Find where the given text appears and provide that cell's center as (X, Y) coordinate. 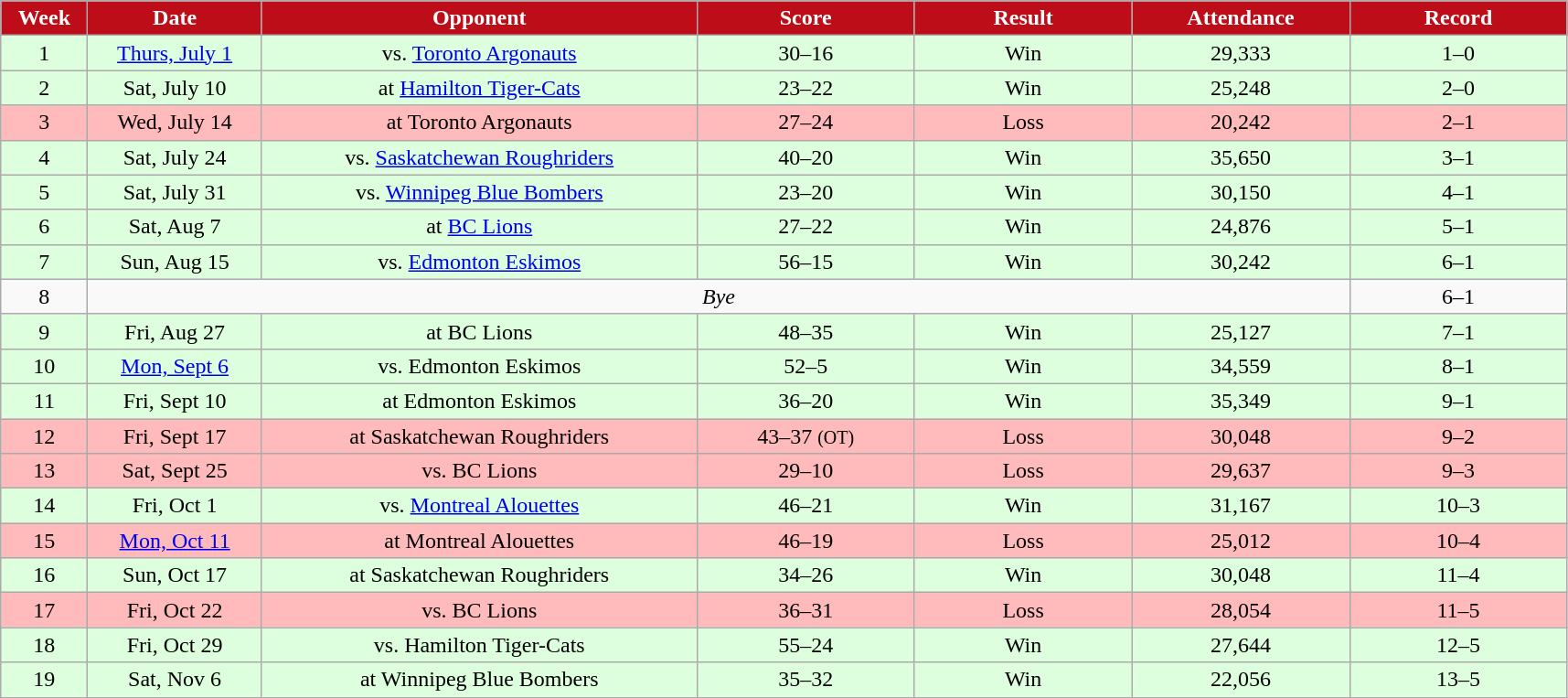
vs. Winnipeg Blue Bombers (479, 192)
5 (44, 192)
46–19 (805, 541)
4 (44, 157)
31,167 (1241, 506)
17 (44, 610)
Mon, Oct 11 (175, 541)
8 (44, 296)
5–1 (1458, 227)
Sat, July 31 (175, 192)
30,150 (1241, 192)
Sat, July 10 (175, 88)
9–1 (1458, 401)
1 (44, 53)
40–20 (805, 157)
9–2 (1458, 436)
Fri, Oct 1 (175, 506)
9–3 (1458, 471)
Week (44, 18)
Sat, Aug 7 (175, 227)
Opponent (479, 18)
Thurs, July 1 (175, 53)
27–24 (805, 123)
19 (44, 680)
27–22 (805, 227)
15 (44, 541)
12 (44, 436)
2–0 (1458, 88)
43–37 (OT) (805, 436)
48–35 (805, 331)
Result (1023, 18)
56–15 (805, 262)
Attendance (1241, 18)
24,876 (1241, 227)
16 (44, 575)
at Winnipeg Blue Bombers (479, 680)
55–24 (805, 645)
at Hamilton Tiger-Cats (479, 88)
Fri, Oct 29 (175, 645)
35,349 (1241, 401)
vs. Montreal Alouettes (479, 506)
10–3 (1458, 506)
11 (44, 401)
11–5 (1458, 610)
at Edmonton Eskimos (479, 401)
at Montreal Alouettes (479, 541)
12–5 (1458, 645)
Fri, Sept 10 (175, 401)
36–20 (805, 401)
35,650 (1241, 157)
29,333 (1241, 53)
Wed, July 14 (175, 123)
34–26 (805, 575)
2 (44, 88)
Fri, Aug 27 (175, 331)
27,644 (1241, 645)
8–1 (1458, 366)
23–20 (805, 192)
Sun, Oct 17 (175, 575)
Fri, Oct 22 (175, 610)
Mon, Sept 6 (175, 366)
3–1 (1458, 157)
Sat, Sept 25 (175, 471)
23–22 (805, 88)
34,559 (1241, 366)
4–1 (1458, 192)
18 (44, 645)
vs. Saskatchewan Roughriders (479, 157)
22,056 (1241, 680)
52–5 (805, 366)
25,248 (1241, 88)
vs. Toronto Argonauts (479, 53)
10 (44, 366)
46–21 (805, 506)
7 (44, 262)
28,054 (1241, 610)
Sun, Aug 15 (175, 262)
14 (44, 506)
20,242 (1241, 123)
6 (44, 227)
at Toronto Argonauts (479, 123)
9 (44, 331)
Bye (719, 296)
10–4 (1458, 541)
30–16 (805, 53)
35–32 (805, 680)
2–1 (1458, 123)
3 (44, 123)
Record (1458, 18)
vs. Hamilton Tiger-Cats (479, 645)
25,012 (1241, 541)
Fri, Sept 17 (175, 436)
Sat, July 24 (175, 157)
Score (805, 18)
36–31 (805, 610)
1–0 (1458, 53)
Date (175, 18)
30,242 (1241, 262)
Sat, Nov 6 (175, 680)
13–5 (1458, 680)
7–1 (1458, 331)
13 (44, 471)
29–10 (805, 471)
29,637 (1241, 471)
25,127 (1241, 331)
11–4 (1458, 575)
